From the cell containing the given text, extract its center point as (X, Y) coordinate. 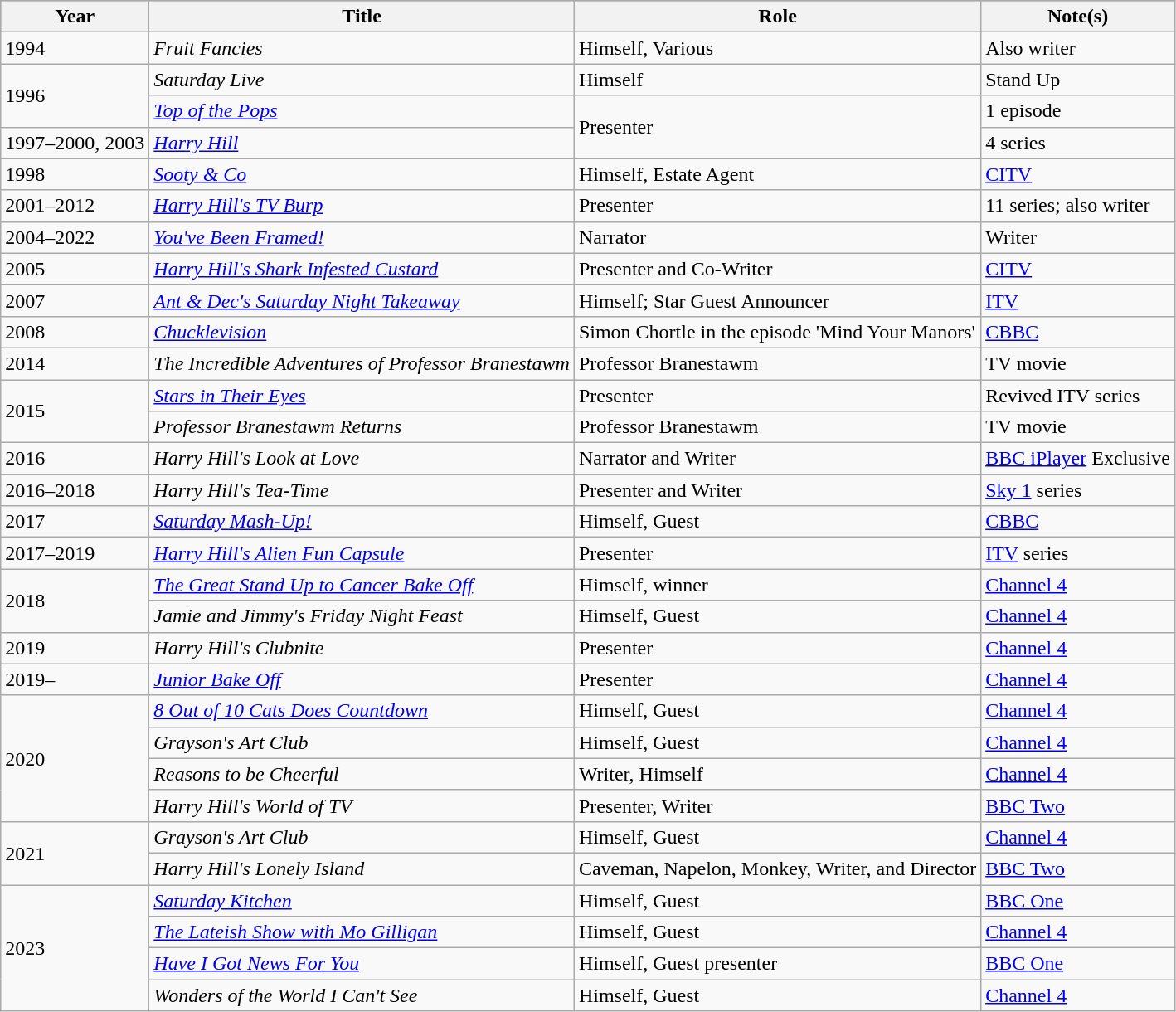
Harry Hill's Look at Love (362, 459)
Narrator and Writer (777, 459)
Wonders of the World I Can't See (362, 995)
Writer, Himself (777, 774)
2004–2022 (75, 237)
1997–2000, 2003 (75, 143)
ITV series (1078, 553)
2016 (75, 459)
2008 (75, 332)
Narrator (777, 237)
Saturday Kitchen (362, 900)
Stars in Their Eyes (362, 396)
Role (777, 17)
Himself (777, 80)
Revived ITV series (1078, 396)
Himself, Guest presenter (777, 964)
Presenter and Co-Writer (777, 269)
2015 (75, 411)
8 Out of 10 Cats Does Countdown (362, 711)
BBC iPlayer Exclusive (1078, 459)
You've Been Framed! (362, 237)
11 series; also writer (1078, 206)
Junior Bake Off (362, 679)
Presenter and Writer (777, 490)
Himself, winner (777, 585)
Year (75, 17)
2001–2012 (75, 206)
Harry Hill's Clubnite (362, 648)
Jamie and Jimmy's Friday Night Feast (362, 616)
2017–2019 (75, 553)
Ant & Dec's Saturday Night Takeaway (362, 300)
Himself, Estate Agent (777, 174)
2007 (75, 300)
Simon Chortle in the episode 'Mind Your Manors' (777, 332)
Reasons to be Cheerful (362, 774)
Harry Hill's Lonely Island (362, 868)
Caveman, Napelon, Monkey, Writer, and Director (777, 868)
Title (362, 17)
2018 (75, 601)
Stand Up (1078, 80)
Himself; Star Guest Announcer (777, 300)
Harry Hill's Alien Fun Capsule (362, 553)
Top of the Pops (362, 111)
The Lateish Show with Mo Gilligan (362, 932)
Writer (1078, 237)
1996 (75, 95)
2019 (75, 648)
Himself, Various (777, 48)
Also writer (1078, 48)
Harry Hill's World of TV (362, 805)
2023 (75, 947)
ITV (1078, 300)
Note(s) (1078, 17)
Sky 1 series (1078, 490)
The Incredible Adventures of Professor Branestawm (362, 363)
The Great Stand Up to Cancer Bake Off (362, 585)
Saturday Mash-Up! (362, 522)
2017 (75, 522)
2019– (75, 679)
Professor Branestawm Returns (362, 427)
2016–2018 (75, 490)
2021 (75, 853)
Harry Hill's TV Burp (362, 206)
Harry Hill's Shark Infested Custard (362, 269)
Have I Got News For You (362, 964)
Presenter, Writer (777, 805)
1 episode (1078, 111)
Harry Hill's Tea-Time (362, 490)
1998 (75, 174)
1994 (75, 48)
2020 (75, 758)
Harry Hill (362, 143)
2005 (75, 269)
Chucklevision (362, 332)
2014 (75, 363)
Fruit Fancies (362, 48)
Saturday Live (362, 80)
Sooty & Co (362, 174)
4 series (1078, 143)
